Find where the given text appears and provide that cell's center as [x, y] coordinate. 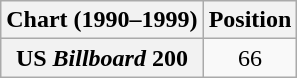
Position [250, 20]
Chart (1990–1999) [102, 20]
66 [250, 58]
US Billboard 200 [102, 58]
